Locate the cell with the specified text and output its [x, y] center coordinate. 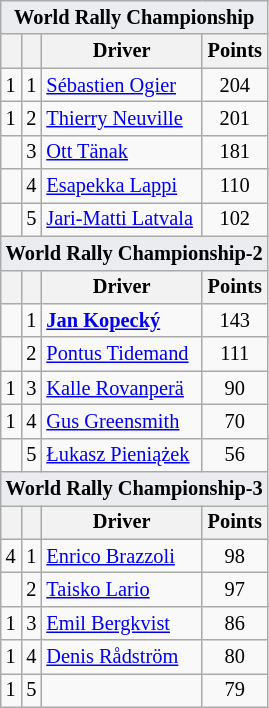
Jan Kopecký [121, 320]
181 [235, 152]
Pontus Tidemand [121, 354]
Gus Greensmith [121, 421]
97 [235, 589]
Thierry Neuville [121, 118]
Jari-Matti Latvala [121, 219]
79 [235, 690]
110 [235, 186]
Łukasz Pieniążek [121, 455]
Denis Rådström [121, 657]
World Rally Championship-2 [134, 253]
Ott Tänak [121, 152]
Enrico Brazzoli [121, 556]
Emil Bergkvist [121, 623]
70 [235, 421]
Sébastien Ogier [121, 85]
98 [235, 556]
102 [235, 219]
86 [235, 623]
Esapekka Lappi [121, 186]
56 [235, 455]
Taisko Lario [121, 589]
201 [235, 118]
World Rally Championship-3 [134, 489]
90 [235, 388]
143 [235, 320]
111 [235, 354]
World Rally Championship [134, 17]
Kalle Rovanperä [121, 388]
80 [235, 657]
204 [235, 85]
